Detect which cell encompasses the target text, then output its (x, y) center coordinate. 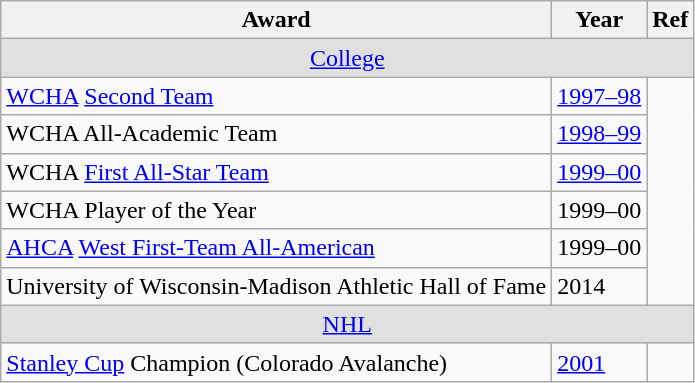
WCHA First All-Star Team (276, 172)
Ref (670, 20)
1998–99 (600, 134)
AHCA West First-Team All-American (276, 248)
NHL (348, 324)
WCHA All-Academic Team (276, 134)
2014 (600, 286)
College (348, 58)
Award (276, 20)
Year (600, 20)
2001 (600, 362)
1997–98 (600, 96)
WCHA Second Team (276, 96)
Stanley Cup Champion (Colorado Avalanche) (276, 362)
University of Wisconsin-Madison Athletic Hall of Fame (276, 286)
WCHA Player of the Year (276, 210)
